Capture the cell that displays the provided text and extract its [x, y] central coordinate. 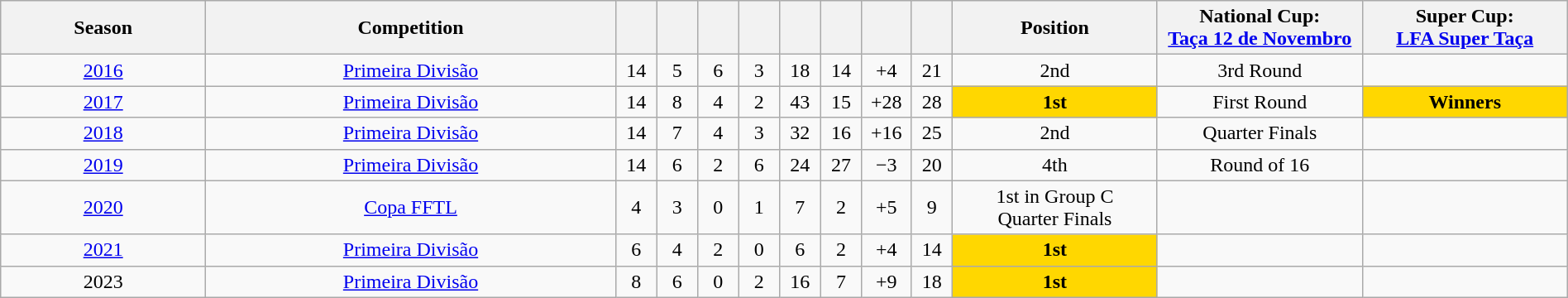
+16 [887, 133]
2021 [103, 250]
9 [932, 207]
Season [103, 28]
20 [932, 165]
15 [841, 102]
3rd Round [1260, 70]
1 [759, 207]
2020 [103, 207]
2016 [103, 70]
Quarter Finals [1260, 133]
First Round [1260, 102]
2023 [103, 281]
+28 [887, 102]
Position [1054, 28]
Super Cup:LFA Super Taça [1465, 28]
27 [841, 165]
Copa FFTL [411, 207]
4th [1054, 165]
2019 [103, 165]
25 [932, 133]
Winners [1465, 102]
21 [932, 70]
5 [677, 70]
28 [932, 102]
Round of 16 [1260, 165]
43 [801, 102]
2017 [103, 102]
1st in Group CQuarter Finals [1054, 207]
Competition [411, 28]
2018 [103, 133]
+9 [887, 281]
+5 [887, 207]
−3 [887, 165]
32 [801, 133]
National Cup:Taça 12 de Novembro [1260, 28]
24 [801, 165]
